Determine the (X, Y) coordinate at the center of the cell enclosing the given text.  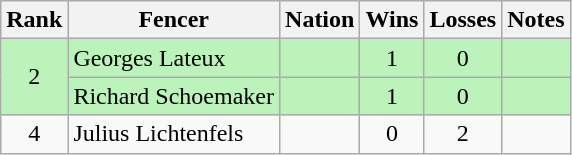
Fencer (174, 20)
Wins (392, 20)
Richard Schoemaker (174, 96)
Georges Lateux (174, 58)
Rank (34, 20)
Nation (320, 20)
Julius Lichtenfels (174, 134)
4 (34, 134)
Notes (536, 20)
Losses (463, 20)
